From the cell containing the given text, extract its center point as (X, Y) coordinate. 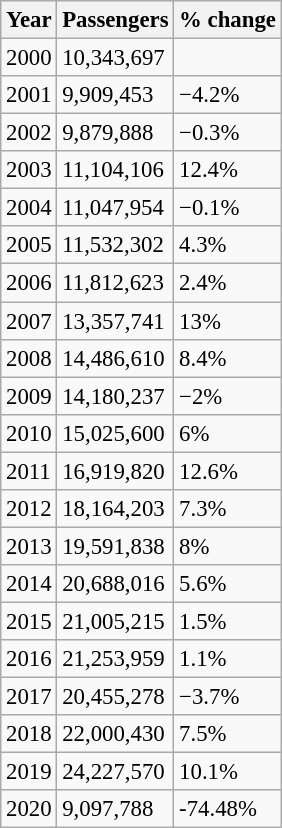
6% (228, 433)
12.6% (228, 471)
% change (228, 20)
7.3% (228, 509)
10.1% (228, 772)
2014 (29, 584)
7.5% (228, 734)
14,180,237 (116, 396)
9,879,888 (116, 133)
2012 (29, 509)
Year (29, 20)
15,025,600 (116, 433)
−0.1% (228, 208)
2019 (29, 772)
10,343,697 (116, 58)
2005 (29, 245)
2013 (29, 546)
2006 (29, 283)
13% (228, 321)
8.4% (228, 358)
22,000,430 (116, 734)
2011 (29, 471)
2016 (29, 659)
2002 (29, 133)
2003 (29, 170)
−4.2% (228, 95)
2009 (29, 396)
−3.7% (228, 697)
11,104,106 (116, 170)
8% (228, 546)
20,455,278 (116, 697)
2010 (29, 433)
1.1% (228, 659)
19,591,838 (116, 546)
2001 (29, 95)
2017 (29, 697)
20,688,016 (116, 584)
2008 (29, 358)
−0.3% (228, 133)
18,164,203 (116, 509)
2000 (29, 58)
−2% (228, 396)
2.4% (228, 283)
13,357,741 (116, 321)
11,812,623 (116, 283)
21,253,959 (116, 659)
1.5% (228, 621)
16,919,820 (116, 471)
12.4% (228, 170)
11,047,954 (116, 208)
2004 (29, 208)
14,486,610 (116, 358)
4.3% (228, 245)
2020 (29, 809)
5.6% (228, 584)
2018 (29, 734)
9,097,788 (116, 809)
21,005,215 (116, 621)
2015 (29, 621)
Passengers (116, 20)
9,909,453 (116, 95)
2007 (29, 321)
24,227,570 (116, 772)
11,532,302 (116, 245)
-74.48% (228, 809)
